Return (X, Y) of the center of cell containing provided text 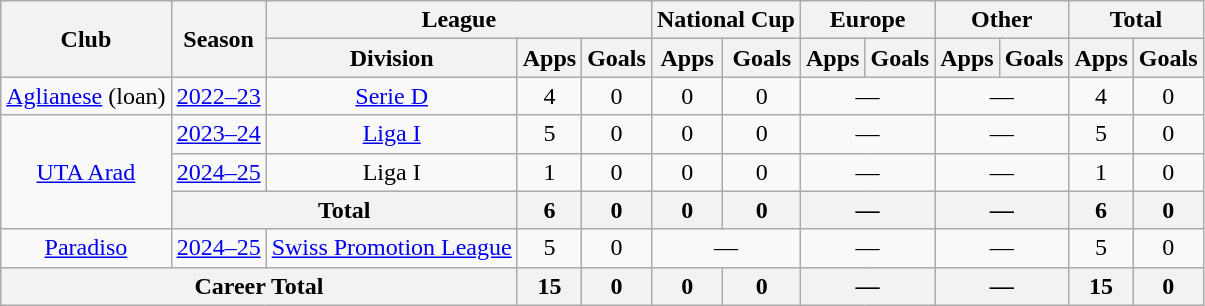
Club (86, 39)
Serie D (392, 96)
Other (1002, 20)
2022–23 (218, 96)
Europe (868, 20)
League (458, 20)
Season (218, 39)
Aglianese (loan) (86, 96)
Career Total (259, 286)
Paradiso (86, 248)
UTA Arad (86, 172)
Swiss Promotion League (392, 248)
2023–24 (218, 134)
National Cup (726, 20)
Division (392, 58)
